Output the (X, Y) coordinate of the center of the cell containing the given text.  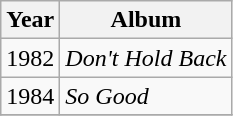
So Good (146, 96)
Don't Hold Back (146, 58)
Year (30, 20)
Album (146, 20)
1982 (30, 58)
1984 (30, 96)
